Return the [x, y] coordinate for the center point of the cell that contains the specified text.  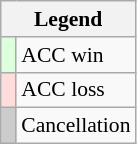
Cancellation [76, 126]
ACC loss [76, 90]
ACC win [76, 55]
Legend [68, 19]
